Extract the [X, Y] coordinate from the center of the cell holding the provided text.  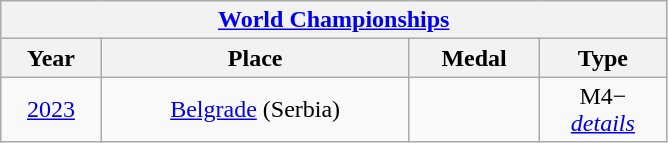
M4−details [603, 110]
Belgrade (Serbia) [255, 110]
Year [51, 58]
Type [603, 58]
2023 [51, 110]
Place [255, 58]
World Championships [334, 20]
Medal [474, 58]
